Pinpoint the cell where the given text exists, returning its [x, y] midpoint coordinate. 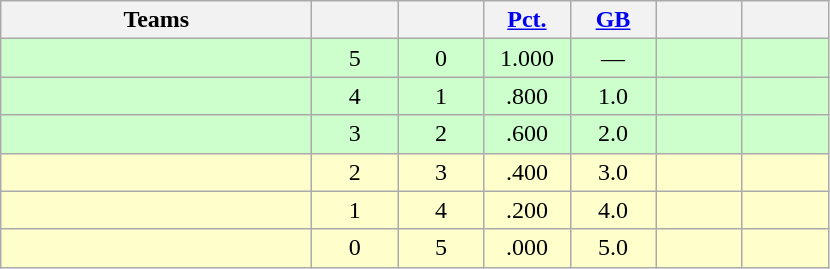
Pct. [527, 20]
.800 [527, 96]
.600 [527, 134]
3.0 [613, 172]
Teams [156, 20]
1.0 [613, 96]
2.0 [613, 134]
.200 [527, 210]
.400 [527, 172]
GB [613, 20]
1.000 [527, 58]
— [613, 58]
5.0 [613, 248]
.000 [527, 248]
4.0 [613, 210]
